Pinpoint the cell where the given text exists, returning its (X, Y) midpoint coordinate. 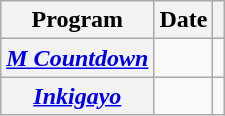
Program (78, 20)
Date (184, 20)
Inkigayo (78, 96)
M Countdown (78, 58)
